Find where the given text appears and provide that cell's center as [x, y] coordinate. 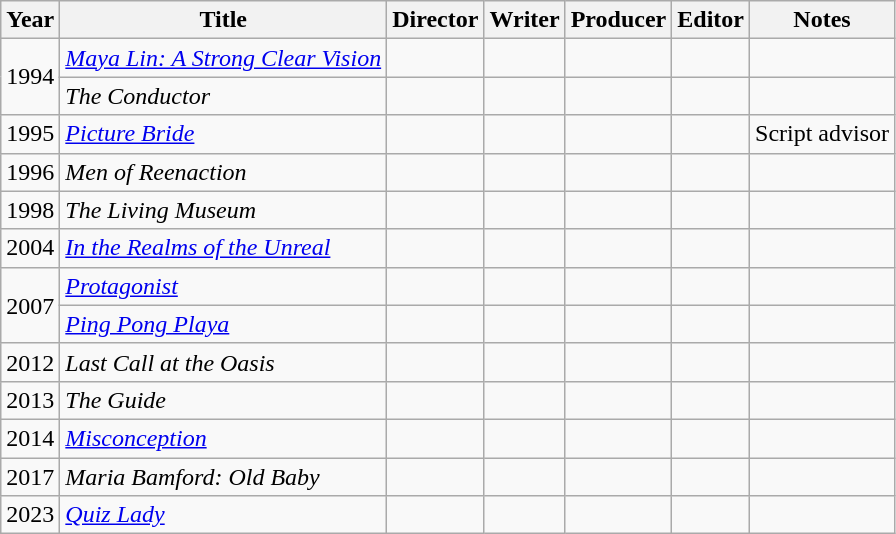
The Conductor [224, 96]
Maria Bamford: Old Baby [224, 477]
In the Realms of the Unreal [224, 248]
The Living Museum [224, 210]
Misconception [224, 438]
2013 [30, 400]
The Guide [224, 400]
1996 [30, 172]
1995 [30, 134]
Ping Pong Playa [224, 324]
Director [436, 20]
Producer [618, 20]
2012 [30, 362]
2017 [30, 477]
1994 [30, 77]
Editor [711, 20]
Year [30, 20]
Title [224, 20]
2004 [30, 248]
Quiz Lady [224, 515]
Protagonist [224, 286]
Script advisor [822, 134]
2014 [30, 438]
Maya Lin: A Strong Clear Vision [224, 58]
Last Call at the Oasis [224, 362]
Picture Bride [224, 134]
Writer [524, 20]
2023 [30, 515]
Men of Reenaction [224, 172]
Notes [822, 20]
2007 [30, 305]
1998 [30, 210]
